Provide the (x, y) coordinate of the cell's center where the given text is located.  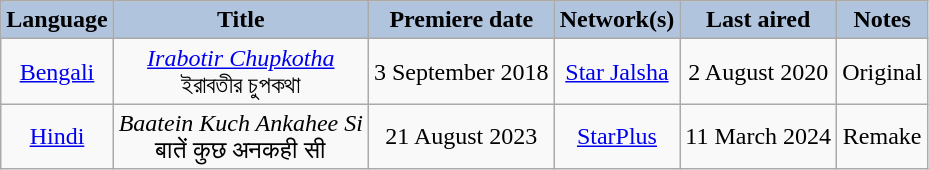
Last aired (758, 20)
Premiere date (461, 20)
11 March 2024 (758, 136)
Hindi (57, 136)
Baatein Kuch Ankahee Si बातें कुछ अनकही सी (240, 136)
Title (240, 20)
Star Jalsha (617, 72)
Network(s) (617, 20)
21 August 2023 (461, 136)
Bengali (57, 72)
Language (57, 20)
Irabotir Chupkotha ইরাবতীর চুপকথা (240, 72)
Notes (882, 20)
3 September 2018 (461, 72)
StarPlus (617, 136)
Original (882, 72)
2 August 2020 (758, 72)
Remake (882, 136)
